Identify which cell holds the provided text, then report its (x, y) central coordinate. 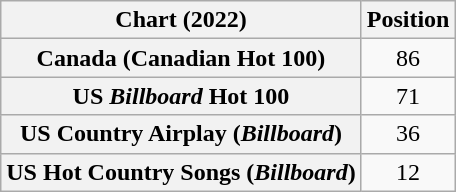
Canada (Canadian Hot 100) (181, 58)
US Hot Country Songs (Billboard) (181, 172)
US Country Airplay (Billboard) (181, 134)
12 (408, 172)
86 (408, 58)
Position (408, 20)
71 (408, 96)
Chart (2022) (181, 20)
US Billboard Hot 100 (181, 96)
36 (408, 134)
